Determine the [X, Y] coordinate at the center of the cell enclosing the given text.  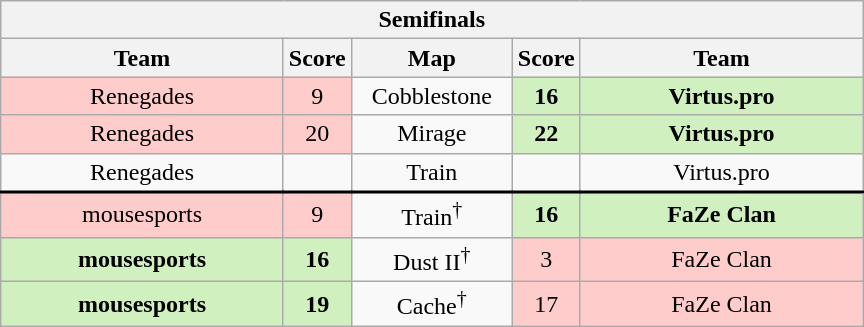
17 [546, 304]
Cache† [432, 304]
22 [546, 134]
Train† [432, 214]
Map [432, 58]
Semifinals [432, 20]
3 [546, 260]
Cobblestone [432, 96]
19 [317, 304]
Train [432, 172]
20 [317, 134]
Dust II† [432, 260]
Mirage [432, 134]
